Locate the cell with the specified text and output its [X, Y] center coordinate. 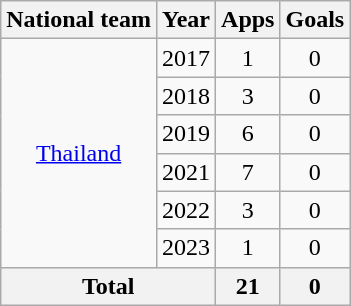
21 [248, 286]
Goals [315, 20]
Year [186, 20]
2017 [186, 58]
2023 [186, 248]
Thailand [79, 153]
2022 [186, 210]
2019 [186, 134]
National team [79, 20]
Total [108, 286]
2021 [186, 172]
Apps [248, 20]
2018 [186, 96]
6 [248, 134]
7 [248, 172]
